Provide the [x, y] coordinate of the cell's center where the given text is located.  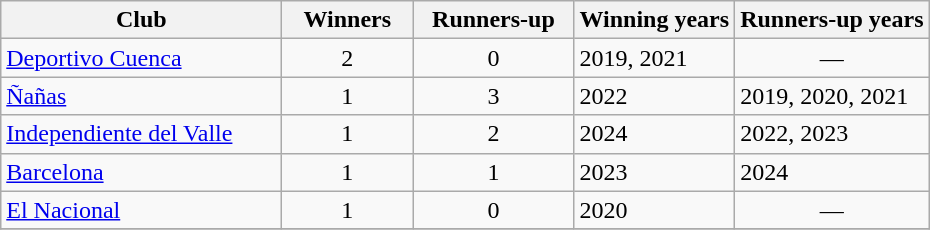
Ñañas [142, 96]
2022, 2023 [832, 134]
Runners-up [494, 20]
Deportivo Cuenca [142, 58]
Independiente del Valle [142, 134]
Barcelona [142, 172]
Runners-up years [832, 20]
Club [142, 20]
El Nacional [142, 210]
2019, 2021 [654, 58]
2020 [654, 210]
2019, 2020, 2021 [832, 96]
2022 [654, 96]
Winning years [654, 20]
Winners [348, 20]
3 [494, 96]
2023 [654, 172]
